Return the (x, y) coordinate for the center point of the cell that contains the specified text.  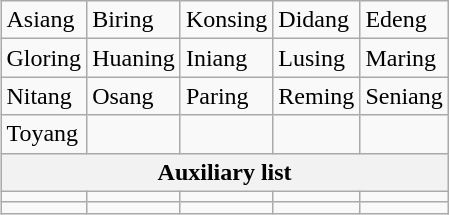
Seniang (404, 96)
Nitang (44, 96)
Asiang (44, 20)
Paring (226, 96)
Toyang (44, 134)
Osang (134, 96)
Lusing (316, 58)
Reming (316, 96)
Huaning (134, 58)
Auxiliary list (224, 172)
Maring (404, 58)
Iniang (226, 58)
Edeng (404, 20)
Konsing (226, 20)
Didang (316, 20)
Biring (134, 20)
Gloring (44, 58)
